Determine the (x, y) coordinate at the center of the cell enclosing the given text.  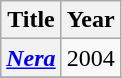
Title (31, 20)
2004 (90, 58)
Year (90, 20)
Nera (31, 58)
